Pinpoint the cell where the given text exists, returning its [x, y] midpoint coordinate. 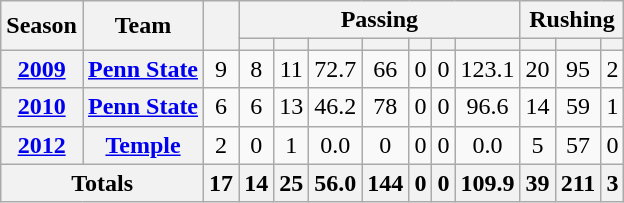
9 [222, 69]
Team [142, 26]
5 [538, 145]
20 [538, 69]
39 [538, 183]
Temple [142, 145]
25 [292, 183]
2010 [42, 107]
95 [578, 69]
3 [612, 183]
2009 [42, 69]
Season [42, 26]
78 [386, 107]
11 [292, 69]
Passing [380, 20]
211 [578, 183]
66 [386, 69]
17 [222, 183]
13 [292, 107]
57 [578, 145]
8 [256, 69]
123.1 [488, 69]
56.0 [336, 183]
96.6 [488, 107]
109.9 [488, 183]
Rushing [572, 20]
2012 [42, 145]
144 [386, 183]
59 [578, 107]
46.2 [336, 107]
72.7 [336, 69]
Totals [102, 183]
